Scan for the cell matching the given text and deliver its [x, y] coordinate at center. 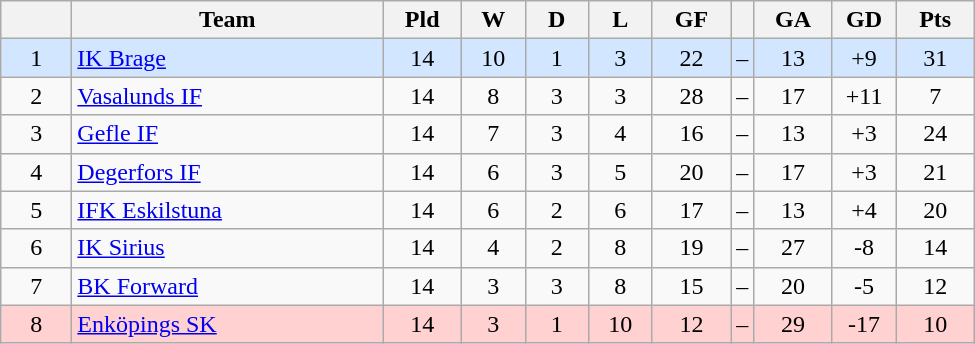
21 [936, 172]
IK Sirius [228, 248]
D [557, 20]
+4 [864, 210]
GD [864, 20]
Degerfors IF [228, 172]
29 [794, 324]
Gefle IF [228, 134]
-17 [864, 324]
15 [692, 286]
28 [692, 96]
IFK Eskilstuna [228, 210]
-5 [864, 286]
GA [794, 20]
22 [692, 58]
16 [692, 134]
27 [794, 248]
Vasalunds IF [228, 96]
BK Forward [228, 286]
IK Brage [228, 58]
Pld [422, 20]
Team [228, 20]
-8 [864, 248]
GF [692, 20]
L [621, 20]
W [493, 20]
Pts [936, 20]
Enköpings SK [228, 324]
31 [936, 58]
+9 [864, 58]
19 [692, 248]
+11 [864, 96]
24 [936, 134]
